Output the (x, y) coordinate of the center of the cell containing the given text.  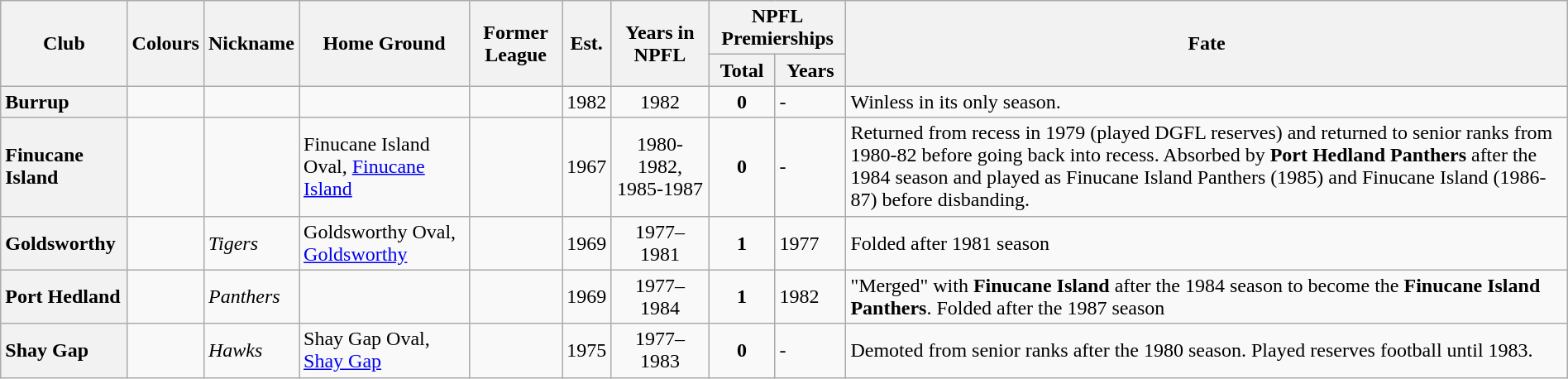
Club (65, 43)
"Merged" with Finucane Island after the 1984 season to become the Finucane Island Panthers. Folded after the 1987 season (1207, 296)
Colours (165, 43)
Shay Gap (65, 351)
Home Ground (385, 43)
1977–1984 (660, 296)
Port Hedland (65, 296)
Burrup (65, 102)
Est. (587, 43)
Finucane Island Oval, Finucane Island (385, 167)
Goldsworthy Oval, Goldsworthy (385, 243)
Panthers (251, 296)
1980-1982, 1985-1987 (660, 167)
Tigers (251, 243)
Nickname (251, 43)
Shay Gap Oval, Shay Gap (385, 351)
NPFL Premierships (777, 28)
Demoted from senior ranks after the 1980 season. Played reserves football until 1983. (1207, 351)
Total (742, 70)
1967 (587, 167)
1977–1983 (660, 351)
Finucane Island (65, 167)
1977–1981 (660, 243)
Folded after 1981 season (1207, 243)
1975 (587, 351)
Years in NPFL (660, 43)
Fate (1207, 43)
Goldsworthy (65, 243)
Winless in its only season. (1207, 102)
Former League (515, 43)
Hawks (251, 351)
1977 (810, 243)
Years (810, 70)
